Extract the (x, y) coordinate from the center of the cell holding the provided text.  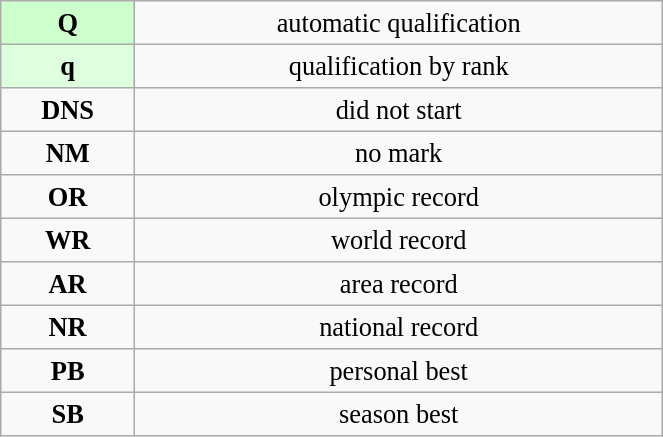
did not start (399, 109)
qualification by rank (399, 66)
national record (399, 327)
OR (68, 197)
NM (68, 153)
no mark (399, 153)
NR (68, 327)
SB (68, 414)
area record (399, 284)
WR (68, 240)
AR (68, 284)
season best (399, 414)
PB (68, 371)
automatic qualification (399, 22)
DNS (68, 109)
q (68, 66)
olympic record (399, 197)
Q (68, 22)
personal best (399, 371)
world record (399, 240)
